Scan for the cell matching the given text and deliver its (x, y) coordinate at center. 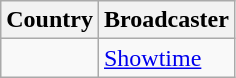
Broadcaster (166, 20)
Country (50, 20)
Showtime (166, 58)
